Locate the cell with the specified text and output its (x, y) center coordinate. 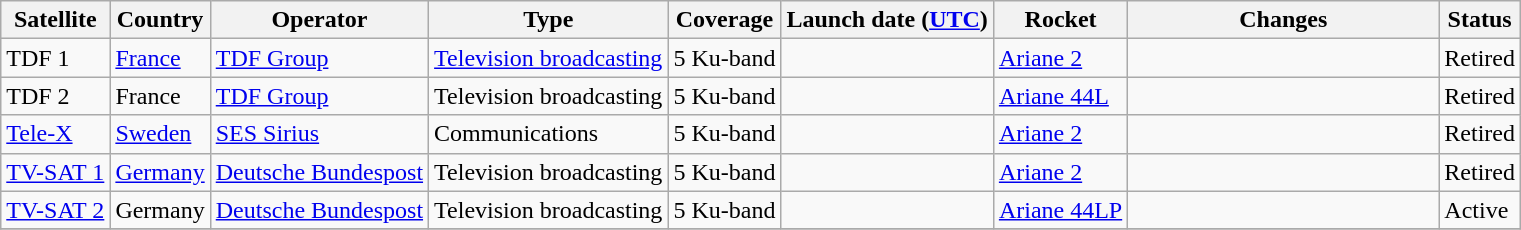
Ariane 44L (1060, 96)
Changes (1284, 20)
Sweden (160, 134)
TV-SAT 2 (56, 210)
Launch date (UTC) (887, 20)
TV-SAT 1 (56, 172)
Type (548, 20)
Tele-X (56, 134)
TDF 1 (56, 58)
SES Sirius (319, 134)
Operator (319, 20)
Satellite (56, 20)
Active (1480, 210)
Communications (548, 134)
Rocket (1060, 20)
Coverage (724, 20)
Status (1480, 20)
Country (160, 20)
Ariane 44LP (1060, 210)
TDF 2 (56, 96)
